Detect which cell encompasses the target text, then output its [x, y] center coordinate. 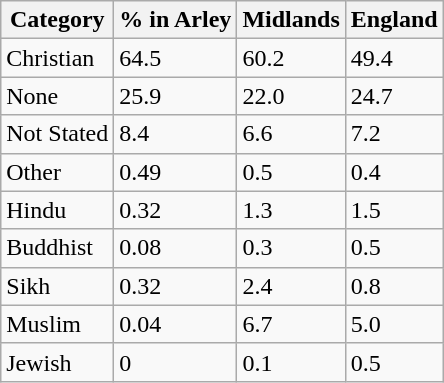
6.6 [291, 134]
49.4 [394, 58]
6.7 [291, 324]
0.1 [291, 362]
25.9 [176, 96]
64.5 [176, 58]
Other [58, 172]
5.0 [394, 324]
0.49 [176, 172]
0.04 [176, 324]
8.4 [176, 134]
22.0 [291, 96]
Buddhist [58, 248]
Jewish [58, 362]
Hindu [58, 210]
7.2 [394, 134]
Category [58, 20]
None [58, 96]
% in Arley [176, 20]
Sikh [58, 286]
2.4 [291, 286]
60.2 [291, 58]
England [394, 20]
1.3 [291, 210]
24.7 [394, 96]
0.3 [291, 248]
Christian [58, 58]
Not Stated [58, 134]
0.4 [394, 172]
Muslim [58, 324]
Midlands [291, 20]
0 [176, 362]
0.8 [394, 286]
0.08 [176, 248]
1.5 [394, 210]
